Determine the [X, Y] coordinate at the center of the cell enclosing the given text.  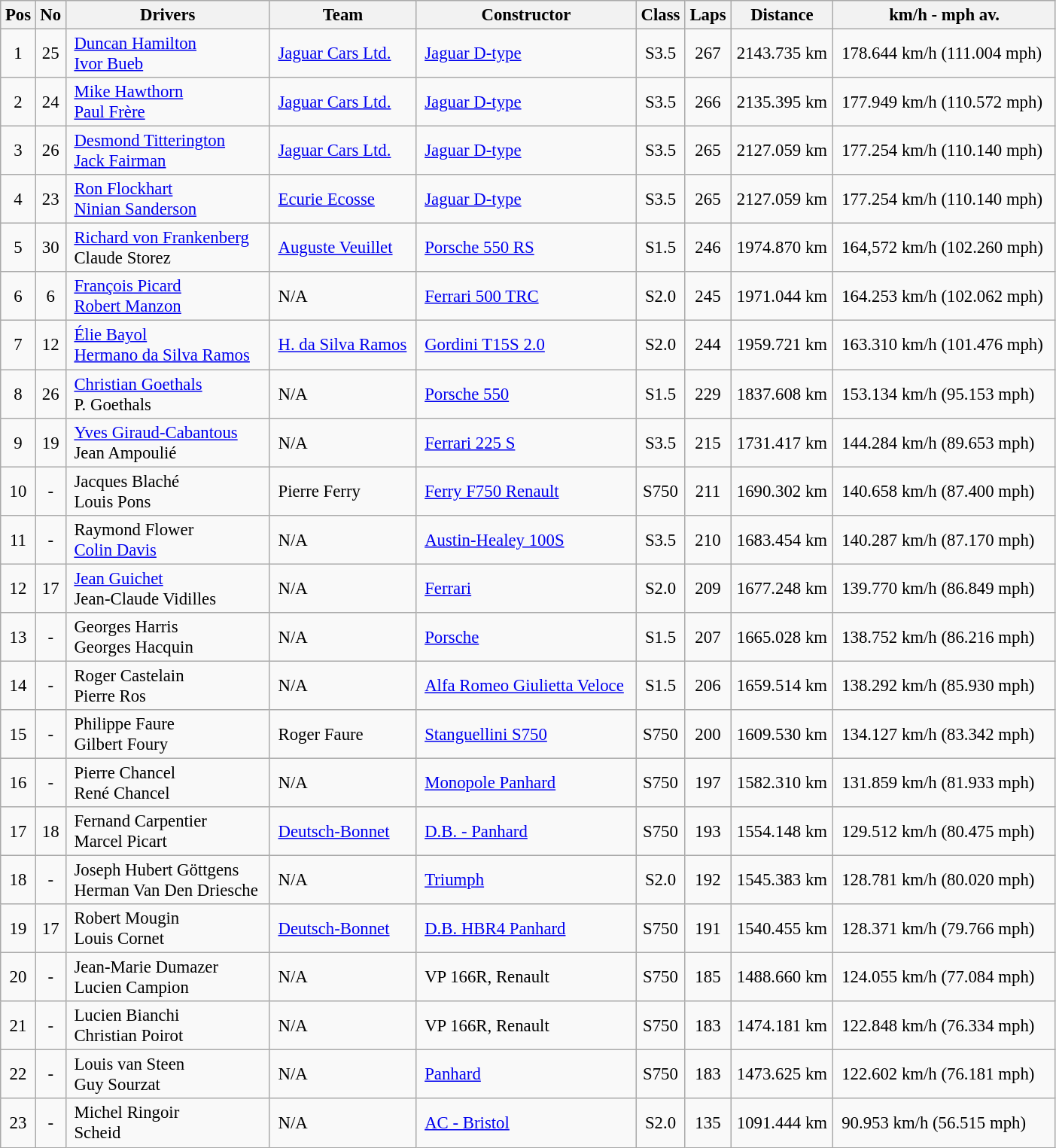
1659.514 km [782, 685]
192 [708, 881]
211 [708, 491]
Alfa Romeo Giulietta Veloce [526, 685]
10 [18, 491]
François Picard Robert Manzon [167, 297]
153.134 km/h (95.153 mph) [944, 394]
Richard von Frankenberg Claude Storez [167, 248]
Ron Flockhart Ninian Sanderson [167, 199]
139.770 km/h (86.849 mph) [944, 589]
Triumph [526, 881]
H. da Silva Ramos [343, 345]
D.B. HBR4 Panhard [526, 929]
2135.395 km [782, 102]
177.949 km/h (110.572 mph) [944, 102]
1690.302 km [782, 491]
7 [18, 345]
Fernand Carpentier Marcel Picart [167, 831]
164,572 km/h (102.260 mph) [944, 248]
122.848 km/h (76.334 mph) [944, 1025]
207 [708, 637]
9 [18, 443]
191 [708, 929]
215 [708, 443]
122.602 km/h (76.181 mph) [944, 1075]
266 [708, 102]
1683.454 km [782, 539]
Pos [18, 15]
1971.044 km [782, 297]
1488.660 km [782, 977]
1665.028 km [782, 637]
Team [343, 15]
1974.870 km [782, 248]
Panhard [526, 1075]
Ferry F750 Renault [526, 491]
Élie Bayol Hermano da Silva Ramos [167, 345]
Stanguellini S750 [526, 735]
244 [708, 345]
124.055 km/h (77.084 mph) [944, 977]
200 [708, 735]
185 [708, 977]
135 [708, 1123]
Lucien Bianchi Christian Poirot [167, 1025]
Christian Goethals P. Goethals [167, 394]
245 [708, 297]
178.644 km/h (111.004 mph) [944, 54]
Austin-Healey 100S [526, 539]
AC - Bristol [526, 1123]
Pierre Ferry [343, 491]
210 [708, 539]
Louis van Steen Guy Sourzat [167, 1075]
129.512 km/h (80.475 mph) [944, 831]
1091.444 km [782, 1123]
Duncan Hamilton Ivor Bueb [167, 54]
Mike Hawthorn Paul Frère [167, 102]
90.953 km/h (56.515 mph) [944, 1123]
Desmond Titterington Jack Fairman [167, 151]
1677.248 km [782, 589]
Yves Giraud-Cabantous Jean Ampoulié [167, 443]
193 [708, 831]
140.658 km/h (87.400 mph) [944, 491]
Joseph Hubert Göttgens Herman Van Den Driesche [167, 881]
Monopole Panhard [526, 783]
5 [18, 248]
134.127 km/h (83.342 mph) [944, 735]
km/h - mph av. [944, 15]
Ferrari [526, 589]
197 [708, 783]
22 [18, 1075]
1582.310 km [782, 783]
2143.735 km [782, 54]
1473.625 km [782, 1075]
Jean Guichet Jean-Claude Vidilles [167, 589]
128.371 km/h (79.766 mph) [944, 929]
Jacques Blaché Louis Pons [167, 491]
8 [18, 394]
Pierre Chancel René Chancel [167, 783]
1731.417 km [782, 443]
30 [50, 248]
Porsche 550 RS [526, 248]
20 [18, 977]
Distance [782, 15]
128.781 km/h (80.020 mph) [944, 881]
Ferrari 225 S [526, 443]
Gordini T15S 2.0 [526, 345]
Constructor [526, 15]
144.284 km/h (89.653 mph) [944, 443]
13 [18, 637]
Porsche [526, 637]
4 [18, 199]
140.287 km/h (87.170 mph) [944, 539]
14 [18, 685]
229 [708, 394]
131.859 km/h (81.933 mph) [944, 783]
No [50, 15]
15 [18, 735]
D.B. - Panhard [526, 831]
Jean-Marie Dumazer Lucien Campion [167, 977]
Michel Ringoir Scheid [167, 1123]
1609.530 km [782, 735]
138.292 km/h (85.930 mph) [944, 685]
Laps [708, 15]
21 [18, 1025]
Porsche 550 [526, 394]
246 [708, 248]
Drivers [167, 15]
Raymond Flower Colin Davis [167, 539]
1837.608 km [782, 394]
3 [18, 151]
1959.721 km [782, 345]
Class [661, 15]
Roger Castelain Pierre Ros [167, 685]
1 [18, 54]
Ecurie Ecosse [343, 199]
2 [18, 102]
267 [708, 54]
24 [50, 102]
1554.148 km [782, 831]
Ferrari 500 TRC [526, 297]
16 [18, 783]
206 [708, 685]
Robert Mougin Louis Cornet [167, 929]
Roger Faure [343, 735]
11 [18, 539]
Auguste Veuillet [343, 248]
Philippe Faure Gilbert Foury [167, 735]
1545.383 km [782, 881]
138.752 km/h (86.216 mph) [944, 637]
Georges Harris Georges Hacquin [167, 637]
163.310 km/h (101.476 mph) [944, 345]
25 [50, 54]
164.253 km/h (102.062 mph) [944, 297]
1474.181 km [782, 1025]
1540.455 km [782, 929]
209 [708, 589]
